From the cell containing the given text, extract its center point as (X, Y) coordinate. 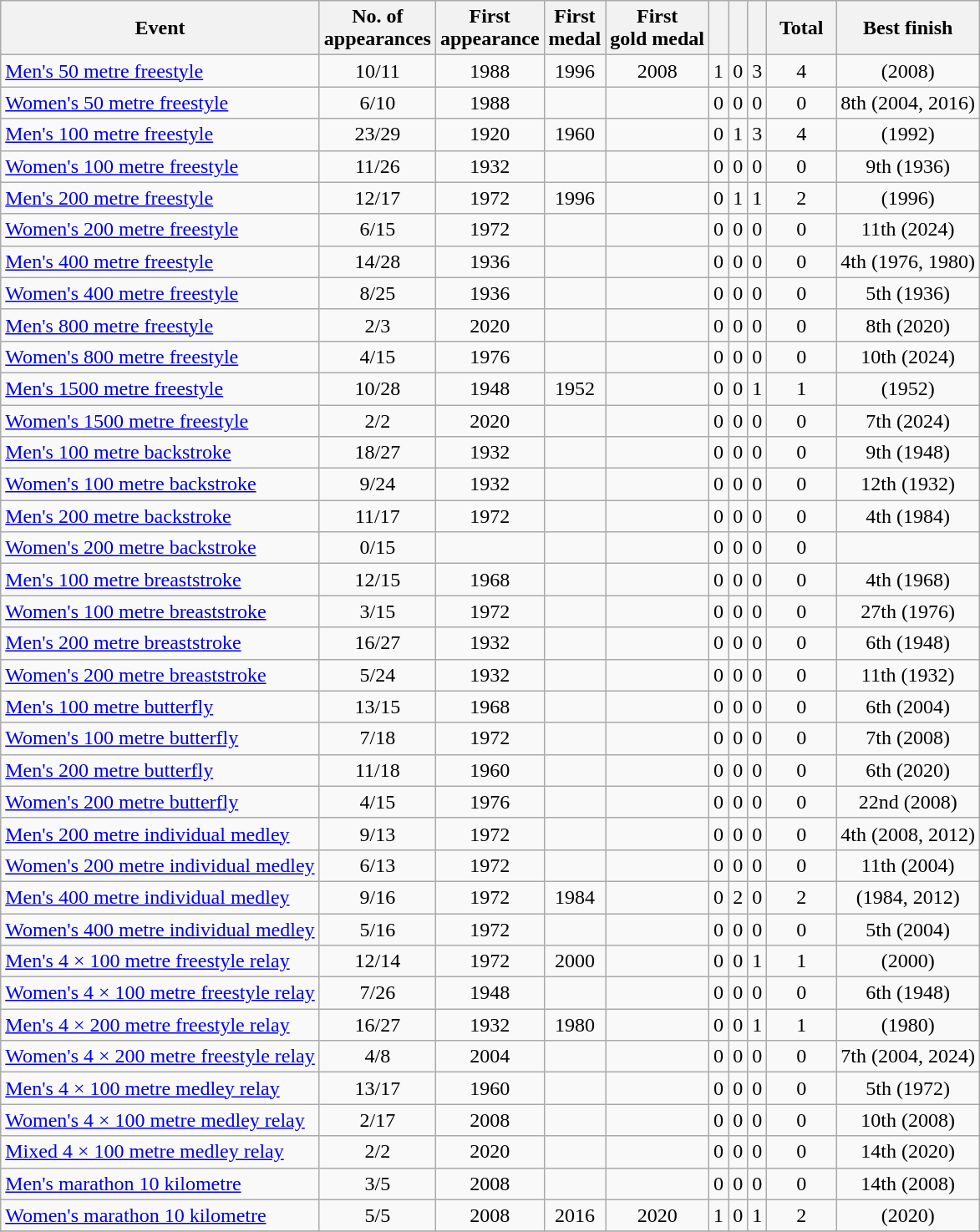
Women's 200 metre breaststroke (160, 675)
12/15 (378, 580)
Men's 4 × 100 metre medley relay (160, 1088)
Firstgold medal (658, 28)
7th (2004, 2024) (908, 1057)
12/14 (378, 961)
(2008) (908, 71)
7th (2024) (908, 420)
11th (1932) (908, 675)
11th (2024) (908, 230)
1920 (490, 134)
Women's 100 metre breaststroke (160, 611)
11/17 (378, 516)
Men's 200 metre individual medley (160, 834)
(1952) (908, 388)
Firstmedal (575, 28)
(1984, 2012) (908, 897)
Men's 200 metre backstroke (160, 516)
Women's 4 × 100 metre freestyle relay (160, 993)
4th (1976, 1980) (908, 261)
4th (1984) (908, 516)
5/16 (378, 930)
8th (2004, 2016) (908, 103)
Mixed 4 × 100 metre medley relay (160, 1152)
11/18 (378, 770)
Women's 100 metre freestyle (160, 166)
14th (2008) (908, 1184)
(1992) (908, 134)
0/15 (378, 548)
Men's 4 × 200 metre freestyle relay (160, 1025)
Women's 100 metre backstroke (160, 484)
Total (802, 28)
7th (2008) (908, 738)
5/5 (378, 1215)
1980 (575, 1025)
5th (1972) (908, 1088)
6th (2020) (908, 770)
(2000) (908, 961)
7/26 (378, 993)
5/24 (378, 675)
Women's 1500 metre freestyle (160, 420)
4th (1968) (908, 580)
5th (2004) (908, 930)
10/11 (378, 71)
Men's 200 metre breaststroke (160, 643)
5th (1936) (908, 293)
Men's 100 metre backstroke (160, 453)
9/16 (378, 897)
Men's 1500 metre freestyle (160, 388)
6/13 (378, 865)
Women's 4 × 100 metre medley relay (160, 1120)
Men's 100 metre butterfly (160, 707)
Women's 400 metre freestyle (160, 293)
(1980) (908, 1025)
13/17 (378, 1088)
2004 (490, 1057)
13/15 (378, 707)
Women's 800 metre freestyle (160, 357)
Men's 400 metre freestyle (160, 261)
2000 (575, 961)
12th (1932) (908, 484)
11th (2004) (908, 865)
12/17 (378, 198)
Women's 200 metre backstroke (160, 548)
Men's 200 metre butterfly (160, 770)
3/15 (378, 611)
(2020) (908, 1215)
Men's 400 metre individual medley (160, 897)
22nd (2008) (908, 802)
6/10 (378, 103)
Men's 800 metre freestyle (160, 325)
Men's 200 metre freestyle (160, 198)
Men's 4 × 100 metre freestyle relay (160, 961)
14/28 (378, 261)
Women's 200 metre butterfly (160, 802)
Men's 100 metre breaststroke (160, 580)
4th (2008, 2012) (908, 834)
Women's marathon 10 kilometre (160, 1215)
9th (1936) (908, 166)
2016 (575, 1215)
10th (2024) (908, 357)
23/29 (378, 134)
10th (2008) (908, 1120)
18/27 (378, 453)
1952 (575, 388)
4/8 (378, 1057)
Women's 200 metre freestyle (160, 230)
Women's 100 metre butterfly (160, 738)
14th (2020) (908, 1152)
3/5 (378, 1184)
Men's 100 metre freestyle (160, 134)
6th (2004) (908, 707)
27th (1976) (908, 611)
6/15 (378, 230)
9/24 (378, 484)
Event (160, 28)
1984 (575, 897)
(1996) (908, 198)
Men's marathon 10 kilometre (160, 1184)
9th (1948) (908, 453)
10/28 (378, 388)
Firstappearance (490, 28)
No. ofappearances (378, 28)
7/18 (378, 738)
11/26 (378, 166)
Women's 400 metre individual medley (160, 930)
Men's 50 metre freestyle (160, 71)
9/13 (378, 834)
8th (2020) (908, 325)
Women's 50 metre freestyle (160, 103)
2/17 (378, 1120)
2/3 (378, 325)
Best finish (908, 28)
8/25 (378, 293)
Women's 200 metre individual medley (160, 865)
Women's 4 × 200 metre freestyle relay (160, 1057)
